Identify which cell holds the provided text, then report its [X, Y] central coordinate. 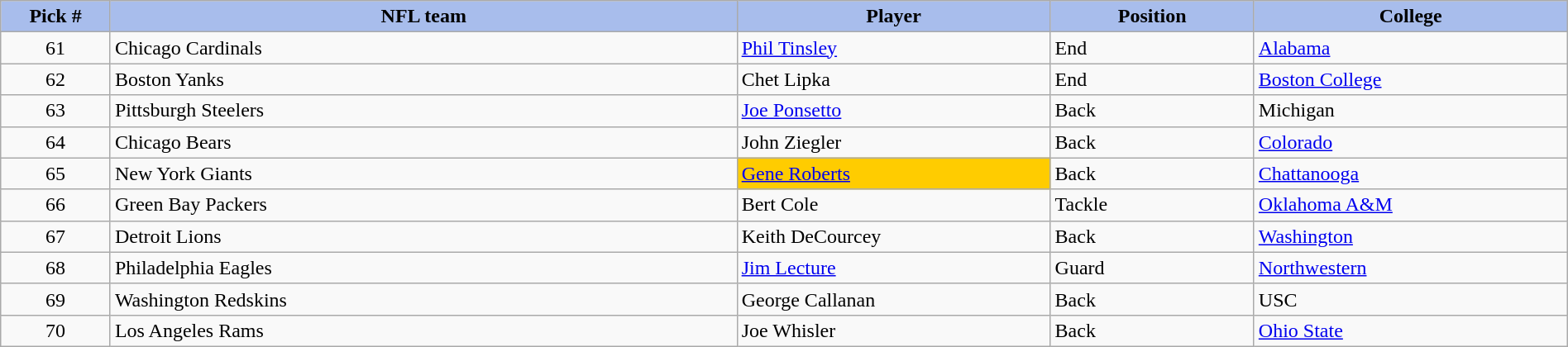
Green Bay Packers [423, 205]
Michigan [1411, 111]
Boston Yanks [423, 79]
Chattanooga [1411, 173]
70 [56, 330]
Detroit Lions [423, 236]
Phil Tinsley [893, 48]
Tackle [1152, 205]
George Callanan [893, 299]
Philadelphia Eagles [423, 268]
Pick # [56, 17]
Keith DeCourcey [893, 236]
Position [1152, 17]
Los Angeles Rams [423, 330]
Player [893, 17]
New York Giants [423, 173]
Washington [1411, 236]
Gene Roberts [893, 173]
Oklahoma A&M [1411, 205]
Washington Redskins [423, 299]
Jim Lecture [893, 268]
Northwestern [1411, 268]
66 [56, 205]
67 [56, 236]
Alabama [1411, 48]
Bert Cole [893, 205]
69 [56, 299]
65 [56, 173]
NFL team [423, 17]
Chet Lipka [893, 79]
Colorado [1411, 142]
63 [56, 111]
62 [56, 79]
Ohio State [1411, 330]
64 [56, 142]
68 [56, 268]
Boston College [1411, 79]
Chicago Bears [423, 142]
Joe Whisler [893, 330]
Guard [1152, 268]
Pittsburgh Steelers [423, 111]
Chicago Cardinals [423, 48]
USC [1411, 299]
College [1411, 17]
Joe Ponsetto [893, 111]
61 [56, 48]
John Ziegler [893, 142]
